For the text-containing cell, return its midpoint in [x, y] coordinate format. 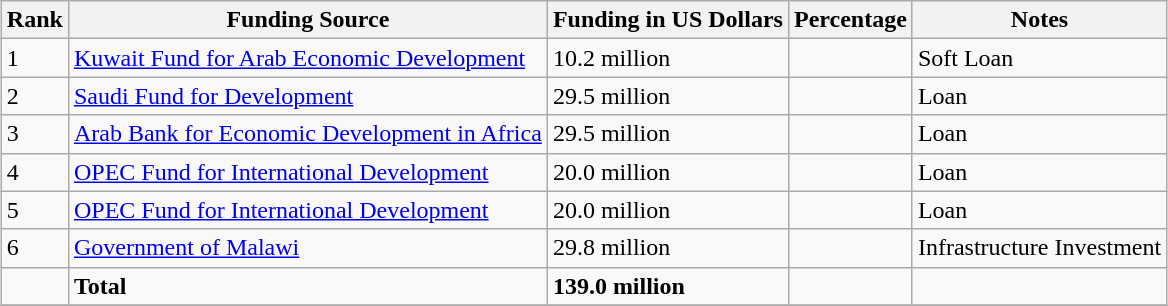
4 [34, 172]
Percentage [850, 20]
Government of Malawi [308, 248]
Funding Source [308, 20]
6 [34, 248]
5 [34, 210]
29.8 million [668, 248]
Funding in US Dollars [668, 20]
Infrastructure Investment [1039, 248]
10.2 million [668, 58]
Notes [1039, 20]
139.0 million [668, 286]
1 [34, 58]
Soft Loan [1039, 58]
Total [308, 286]
3 [34, 134]
Rank [34, 20]
Arab Bank for Economic Development in Africa [308, 134]
Kuwait Fund for Arab Economic Development [308, 58]
2 [34, 96]
Saudi Fund for Development [308, 96]
